Determine the [X, Y] coordinate at the center of the cell enclosing the given text.  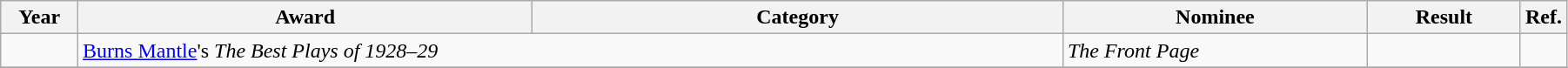
Nominee [1215, 17]
The Front Page [1215, 51]
Result [1444, 17]
Burns Mantle's The Best Plays of 1928–29 [571, 51]
Award [305, 17]
Ref. [1544, 17]
Year [40, 17]
Category [798, 17]
